From the cell containing the given text, extract its center point as (X, Y) coordinate. 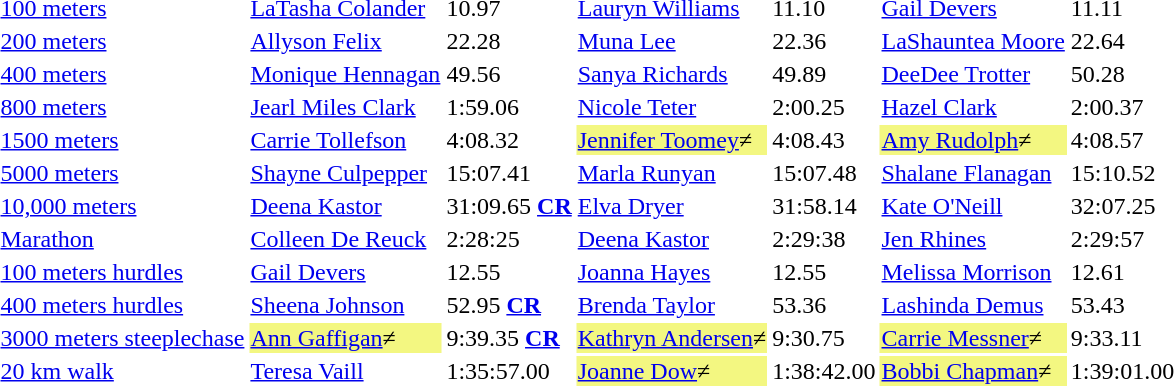
Joanne Dow≠ (672, 371)
Melissa Morrison (973, 272)
49.89 (824, 74)
Hazel Clark (973, 107)
Jennifer Toomey≠ (672, 140)
31:58.14 (824, 206)
Shalane Flanagan (973, 173)
9:30.75 (824, 338)
Bobbi Chapman≠ (973, 371)
Teresa Vaill (346, 371)
Muna Lee (672, 41)
DeeDee Trotter (973, 74)
Amy Rudolph≠ (973, 140)
4:08.43 (824, 140)
Jearl Miles Clark (346, 107)
22.28 (509, 41)
1:59.06 (509, 107)
Monique Hennagan (346, 74)
Joanna Hayes (672, 272)
Sanya Richards (672, 74)
2:00.25 (824, 107)
Carrie Tollefson (346, 140)
2:28:25 (509, 239)
Carrie Messner≠ (973, 338)
Gail Devers (346, 272)
53.36 (824, 305)
Colleen De Reuck (346, 239)
31:09.65 CR (509, 206)
Allyson Felix (346, 41)
15:07.41 (509, 173)
Jen Rhines (973, 239)
15:07.48 (824, 173)
Sheena Johnson (346, 305)
9:39.35 CR (509, 338)
1:35:57.00 (509, 371)
49.56 (509, 74)
Nicole Teter (672, 107)
LaShauntea Moore (973, 41)
Shayne Culpepper (346, 173)
Kathryn Andersen≠ (672, 338)
22.36 (824, 41)
2:29:38 (824, 239)
4:08.32 (509, 140)
Elva Dryer (672, 206)
Marla Runyan (672, 173)
Brenda Taylor (672, 305)
Kate O'Neill (973, 206)
52.95 CR (509, 305)
1:38:42.00 (824, 371)
Ann Gaffigan≠ (346, 338)
Lashinda Demus (973, 305)
